Locate the cell with the specified text and output its (x, y) center coordinate. 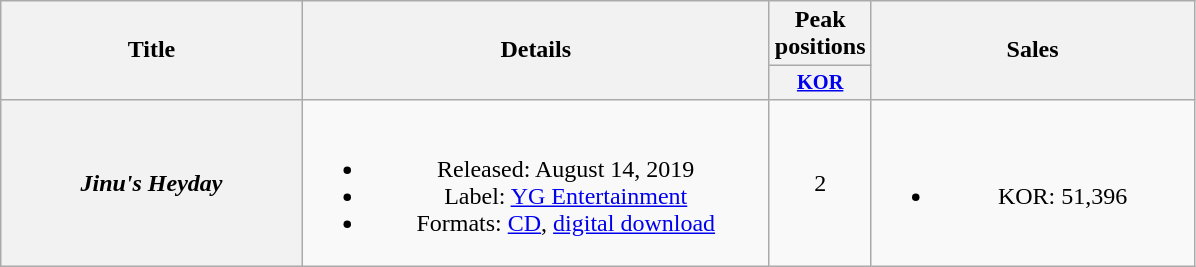
Title (152, 50)
Sales (1032, 50)
2 (820, 182)
KOR (820, 83)
Jinu's Heyday (152, 182)
Details (536, 50)
Released: August 14, 2019Label: YG EntertainmentFormats: CD, digital download (536, 182)
Peak positions (820, 34)
KOR: 51,396 (1032, 182)
